Extract the (x, y) coordinate from the center of the cell holding the provided text.  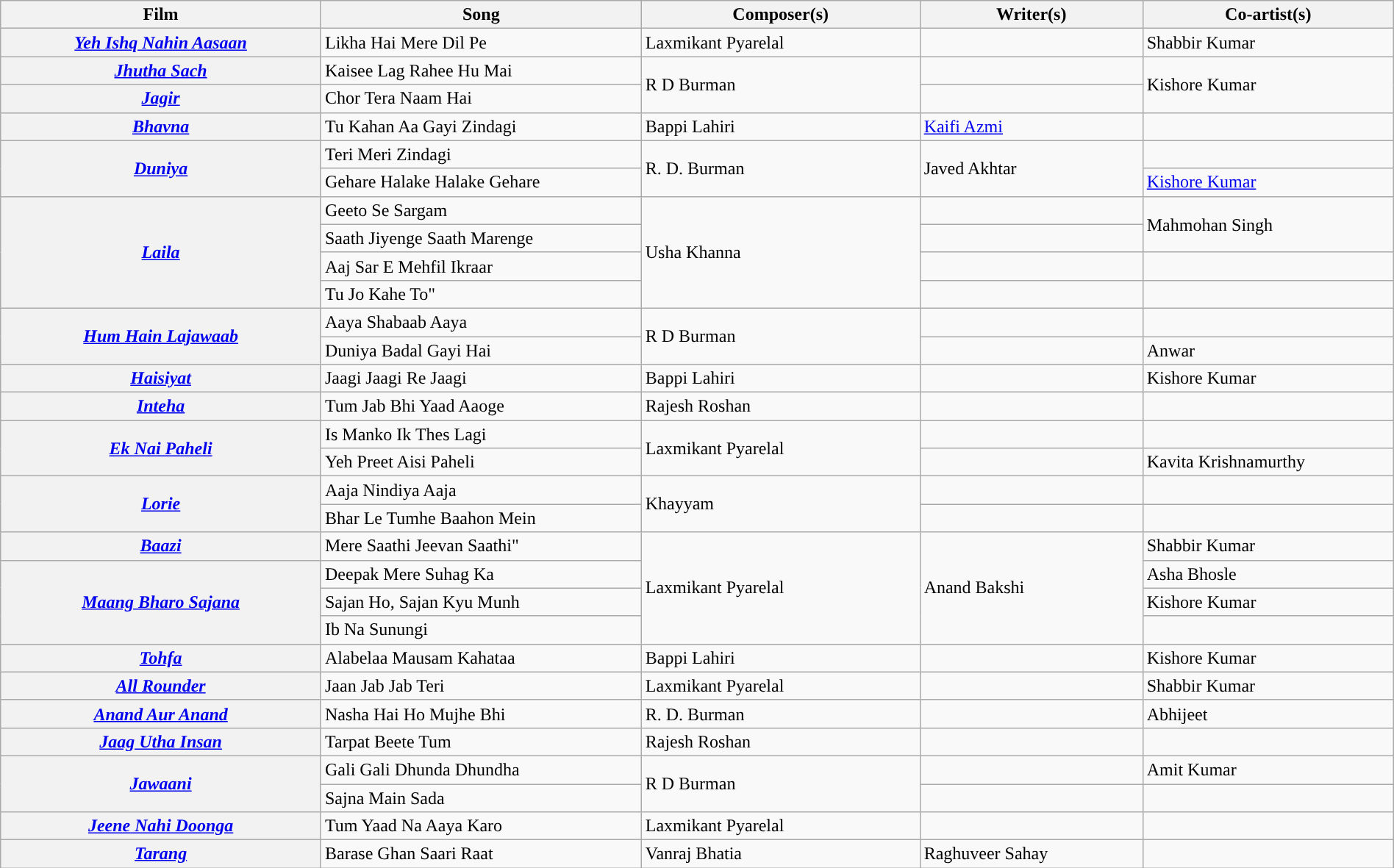
Kaifi Azmi (1031, 126)
Nasha Hai Ho Mujhe Bhi (481, 714)
Javed Akhtar (1031, 168)
Aaj Sar E Mehfil Ikraar (481, 266)
Jawaani (161, 783)
Kavita Krishnamurthy (1268, 462)
Laila (161, 252)
Khayyam (781, 504)
Baazi (161, 546)
Gehare Halake Halake Gehare (481, 182)
Saath Jiyenge Saath Marenge (481, 238)
Jeene Nahi Doonga (161, 826)
Writer(s) (1031, 15)
Sajna Main Sada (481, 797)
Abhijeet (1268, 714)
Aaja Nindiya Aaja (481, 490)
Jaagi Jaagi Re Jaagi (481, 379)
Bhavna (161, 126)
Haisiyat (161, 379)
Likha Hai Mere Dil Pe (481, 43)
Gali Gali Dhunda Dhundha (481, 770)
Anwar (1268, 351)
Teri Meri Zindagi (481, 154)
Hum Hain Lajawaab (161, 336)
Duniya (161, 168)
Composer(s) (781, 15)
Usha Khanna (781, 252)
Ek Nai Paheli (161, 448)
Jaag Utha Insan (161, 742)
Maang Bharo Sajana (161, 602)
Lorie (161, 504)
Asha Bhosle (1268, 574)
Inteha (161, 406)
Yeh Preet Aisi Paheli (481, 462)
Chor Tera Naam Hai (481, 98)
Co-artist(s) (1268, 15)
Is Manko Ik Thes Lagi (481, 434)
Jaan Jab Jab Teri (481, 686)
Kaisee Lag Rahee Hu Mai (481, 71)
Ib Na Sunungi (481, 630)
Tum Jab Bhi Yaad Aaoge (481, 406)
Tu Kahan Aa Gayi Zindagi (481, 126)
Mere Saathi Jeevan Saathi" (481, 546)
Jhutha Sach (161, 71)
Mahmohan Singh (1268, 224)
Amit Kumar (1268, 770)
Tarpat Beete Tum (481, 742)
Song (481, 15)
Deepak Mere Suhag Ka (481, 574)
Vanraj Bhatia (781, 854)
Jagir (161, 98)
Tohfa (161, 658)
Barase Ghan Saari Raat (481, 854)
Alabelaa Mausam Kahataa (481, 658)
Aaya Shabaab Aaya (481, 322)
Tarang (161, 854)
Duniya Badal Gayi Hai (481, 351)
Tu Jo Kahe To" (481, 294)
Geeto Se Sargam (481, 210)
Raghuveer Sahay (1031, 854)
Anand Aur Anand (161, 714)
Sajan Ho, Sajan Kyu Munh (481, 602)
Bhar Le Tumhe Baahon Mein (481, 518)
All Rounder (161, 686)
Tum Yaad Na Aaya Karo (481, 826)
Yeh Ishq Nahin Aasaan (161, 43)
Anand Bakshi (1031, 588)
Film (161, 15)
